Locate the cell with the specified text and output its (X, Y) center coordinate. 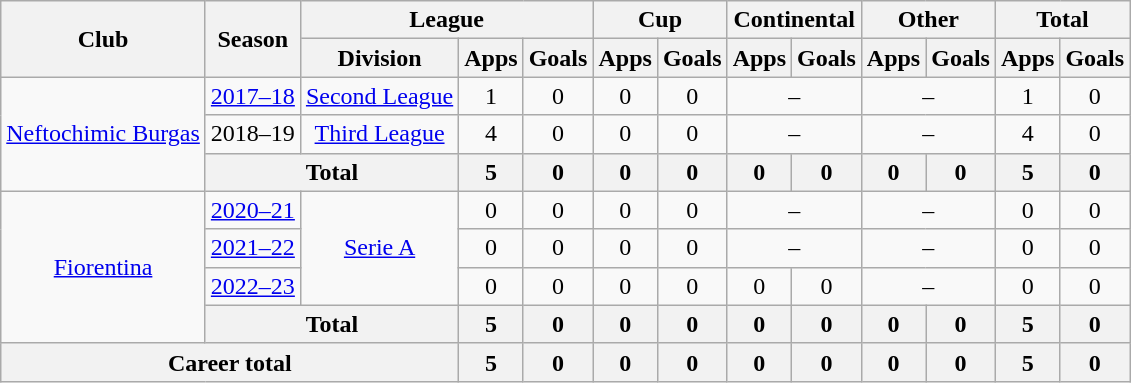
Division (379, 58)
2017–18 (252, 96)
League (446, 20)
2021–22 (252, 248)
Cup (660, 20)
Season (252, 39)
Second League (379, 96)
Career total (230, 362)
Other (928, 20)
Club (104, 39)
2018–19 (252, 134)
Continental (794, 20)
2022–23 (252, 286)
Neftochimic Burgas (104, 134)
Serie A (379, 248)
Third League (379, 134)
2020–21 (252, 210)
Fiorentina (104, 267)
